Return (X, Y) of the center of cell containing provided text 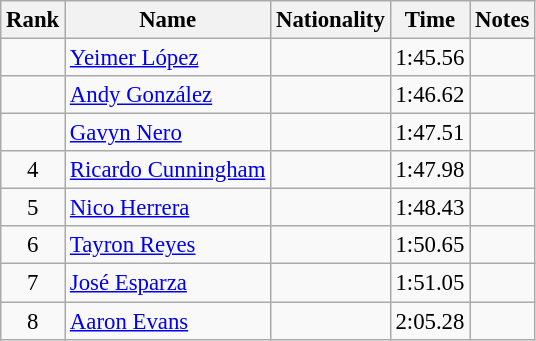
Nico Herrera (168, 208)
1:46.62 (430, 95)
1:50.65 (430, 245)
Rank (33, 20)
Ricardo Cunningham (168, 170)
Gavyn Nero (168, 133)
5 (33, 208)
1:47.98 (430, 170)
Nationality (330, 20)
Andy González (168, 95)
José Esparza (168, 283)
6 (33, 245)
Yeimer López (168, 58)
Tayron Reyes (168, 245)
Name (168, 20)
1:51.05 (430, 283)
1:45.56 (430, 58)
8 (33, 321)
1:48.43 (430, 208)
7 (33, 283)
2:05.28 (430, 321)
1:47.51 (430, 133)
4 (33, 170)
Time (430, 20)
Notes (502, 20)
Aaron Evans (168, 321)
